Detect which cell encompasses the target text, then output its (x, y) center coordinate. 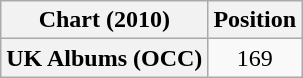
Chart (2010) (104, 20)
Position (255, 20)
169 (255, 58)
UK Albums (OCC) (104, 58)
